For the text-containing cell, return its midpoint in [X, Y] coordinate format. 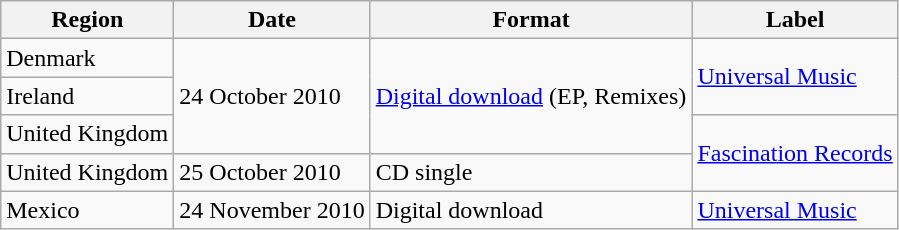
Fascination Records [795, 153]
Label [795, 20]
24 November 2010 [272, 210]
Denmark [88, 58]
25 October 2010 [272, 172]
Mexico [88, 210]
CD single [531, 172]
Format [531, 20]
Digital download (EP, Remixes) [531, 96]
Region [88, 20]
Ireland [88, 96]
24 October 2010 [272, 96]
Digital download [531, 210]
Date [272, 20]
